Return the [X, Y] coordinate for the center point of the cell that contains the specified text.  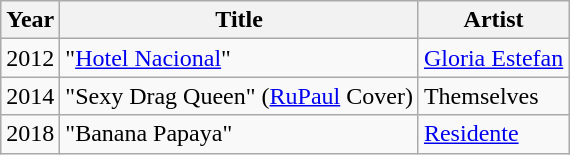
"Sexy Drag Queen" (RuPaul Cover) [240, 96]
Gloria Estefan [493, 58]
Title [240, 20]
2012 [30, 58]
Residente [493, 134]
2014 [30, 96]
2018 [30, 134]
"Banana Papaya" [240, 134]
Themselves [493, 96]
Artist [493, 20]
"Hotel Nacional" [240, 58]
Year [30, 20]
